Provide the (X, Y) coordinate of the cell's center where the given text is located.  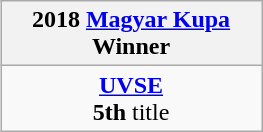
UVSE5th title (130, 98)
2018 Magyar KupaWinner (130, 34)
